Provide the (X, Y) coordinate of the cell's center where the given text is located.  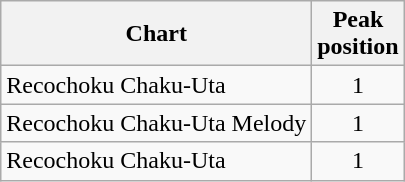
Peakposition (358, 34)
Chart (156, 34)
Recochoku Chaku-Uta Melody (156, 123)
